Capture the cell that displays the provided text and extract its [X, Y] central coordinate. 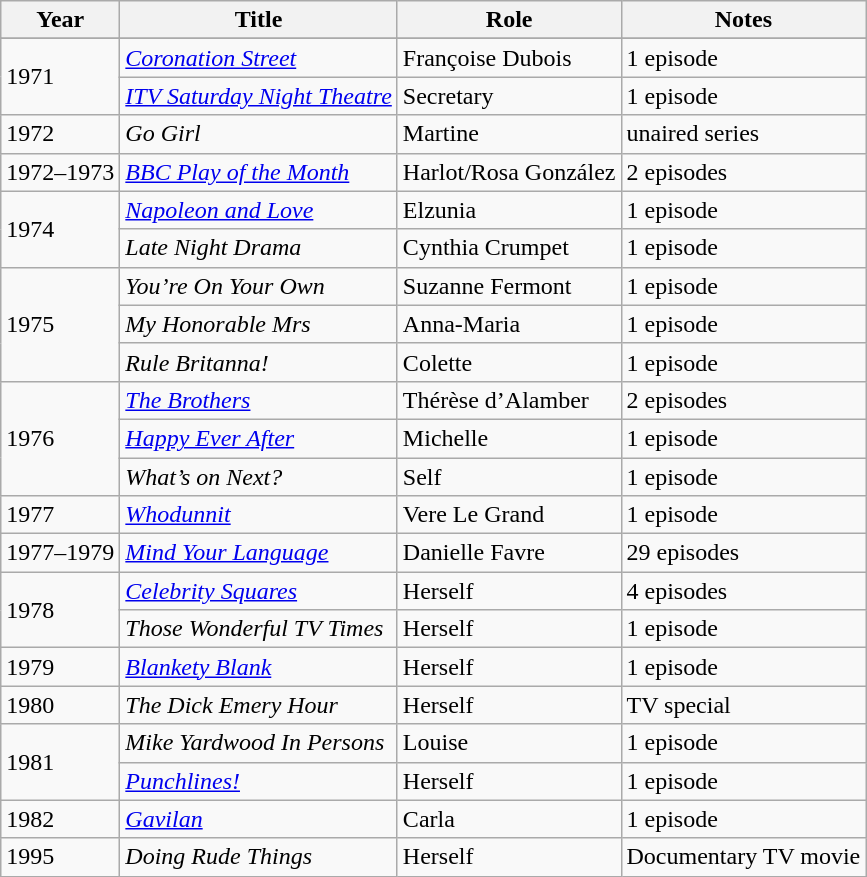
Elzunia [509, 210]
Mind Your Language [259, 553]
Carla [509, 819]
Those Wonderful TV Times [259, 629]
Harlot/Rosa González [509, 172]
The Brothers [259, 400]
Secretary [509, 96]
Louise [509, 743]
Rule Britanna! [259, 362]
Mike Yardwood In Persons [259, 743]
You’re On Your Own [259, 286]
Colette [509, 362]
Self [509, 477]
1975 [60, 324]
The Dick Emery Hour [259, 705]
Martine [509, 134]
What’s on Next? [259, 477]
Blankety Blank [259, 667]
Coronation Street [259, 58]
Late Night Drama [259, 248]
My Honorable Mrs [259, 324]
1981 [60, 762]
Punchlines! [259, 781]
Napoleon and Love [259, 210]
Happy Ever After [259, 438]
4 episodes [744, 591]
Thérèse d’Alamber [509, 400]
ITV Saturday Night Theatre [259, 96]
Doing Rude Things [259, 857]
Whodunnit [259, 515]
Role [509, 20]
Celebrity Squares [259, 591]
Françoise Dubois [509, 58]
unaired series [744, 134]
1982 [60, 819]
Go Girl [259, 134]
Gavilan [259, 819]
Year [60, 20]
1980 [60, 705]
1977 [60, 515]
1971 [60, 77]
1995 [60, 857]
Vere Le Grand [509, 515]
Danielle Favre [509, 553]
1974 [60, 229]
1978 [60, 610]
1972 [60, 134]
Notes [744, 20]
Documentary TV movie [744, 857]
Title [259, 20]
Suzanne Fermont [509, 286]
BBC Play of the Month [259, 172]
29 episodes [744, 553]
1976 [60, 438]
Michelle [509, 438]
1972–1973 [60, 172]
TV special [744, 705]
Cynthia Crumpet [509, 248]
1977–1979 [60, 553]
1979 [60, 667]
Anna-Maria [509, 324]
